Detect which cell encompasses the target text, then output its (X, Y) center coordinate. 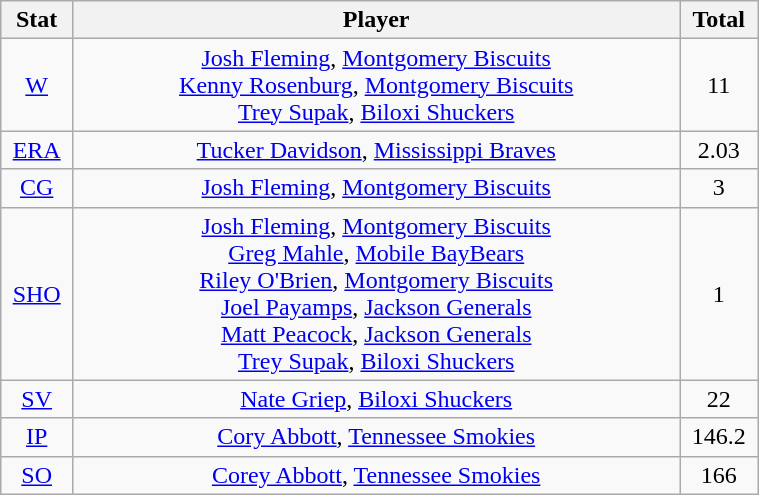
Cory Abbott, Tennessee Smokies (376, 437)
ERA (37, 150)
1 (719, 294)
SHO (37, 294)
Tucker Davidson, Mississippi Braves (376, 150)
11 (719, 85)
22 (719, 399)
SV (37, 399)
Total (719, 20)
Nate Griep, Biloxi Shuckers (376, 399)
Player (376, 20)
2.03 (719, 150)
CG (37, 188)
Corey Abbott, Tennessee Smokies (376, 475)
Josh Fleming, Montgomery Biscuits Kenny Rosenburg, Montgomery Biscuits Trey Supak, Biloxi Shuckers (376, 85)
IP (37, 437)
W (37, 85)
3 (719, 188)
Josh Fleming, Montgomery Biscuits (376, 188)
166 (719, 475)
SO (37, 475)
Stat (37, 20)
146.2 (719, 437)
